Extract the [X, Y] coordinate from the center of the cell holding the provided text.  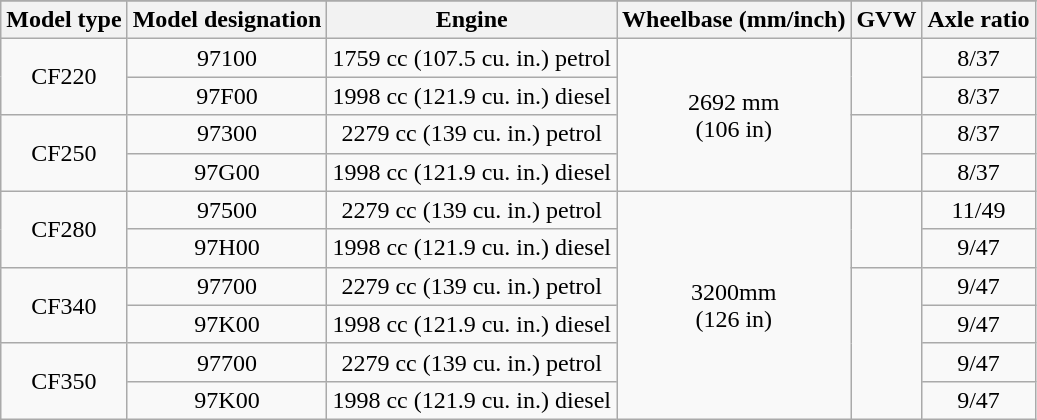
97H00 [227, 248]
CF280 [64, 229]
Model designation [227, 20]
97G00 [227, 172]
Wheelbase (mm/inch) [734, 20]
97F00 [227, 96]
97500 [227, 210]
2692 mm(106 in) [734, 115]
GVW [886, 20]
3200mm(126 in) [734, 305]
11/49 [978, 210]
CF250 [64, 153]
97300 [227, 134]
CF340 [64, 305]
97100 [227, 58]
1759 cc (107.5 cu. in.) petrol [472, 58]
Model type [64, 20]
Axle ratio [978, 20]
Engine [472, 20]
CF220 [64, 77]
CF350 [64, 381]
